From the cell containing the given text, extract its center point as [x, y] coordinate. 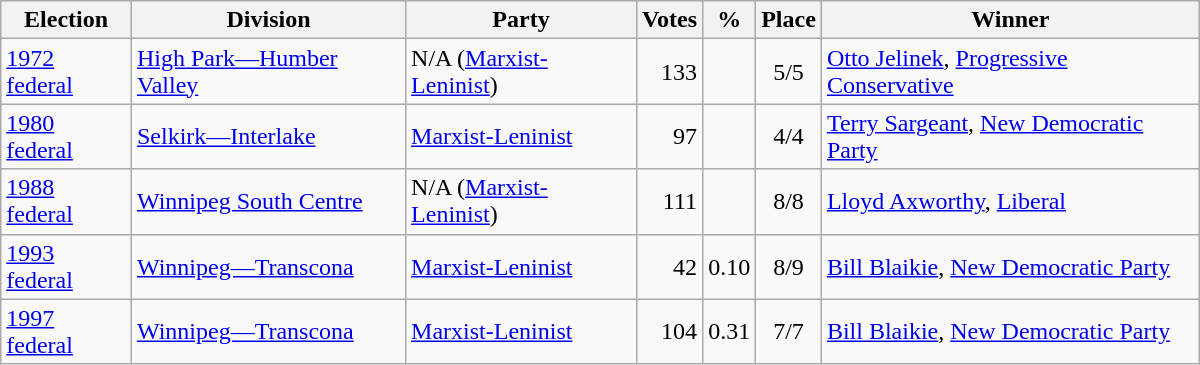
Winnipeg South Centre [268, 202]
High Park—Humber Valley [268, 72]
42 [669, 266]
Selkirk—Interlake [268, 136]
1988 federal [66, 202]
1972 federal [66, 72]
7/7 [789, 332]
8/9 [789, 266]
% [730, 20]
Otto Jelinek, Progressive Conservative [1010, 72]
Place [789, 20]
5/5 [789, 72]
Lloyd Axworthy, Liberal [1010, 202]
133 [669, 72]
Party [522, 20]
4/4 [789, 136]
0.10 [730, 266]
0.31 [730, 332]
1980 federal [66, 136]
Election [66, 20]
97 [669, 136]
111 [669, 202]
8/8 [789, 202]
Division [268, 20]
Votes [669, 20]
1997 federal [66, 332]
Winner [1010, 20]
104 [669, 332]
1993 federal [66, 266]
Terry Sargeant, New Democratic Party [1010, 136]
